Scan for the cell matching the given text and deliver its [x, y] coordinate at center. 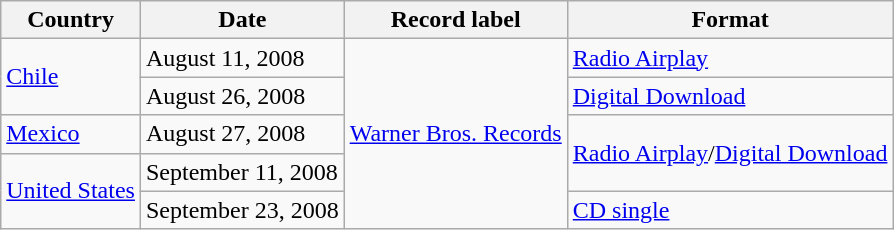
Date [242, 20]
Format [730, 20]
Radio Airplay/Digital Download [730, 153]
August 26, 2008 [242, 96]
Chile [71, 77]
Country [71, 20]
United States [71, 191]
Warner Bros. Records [456, 134]
August 27, 2008 [242, 134]
September 23, 2008 [242, 210]
Radio Airplay [730, 58]
Digital Download [730, 96]
August 11, 2008 [242, 58]
Mexico [71, 134]
September 11, 2008 [242, 172]
Record label [456, 20]
CD single [730, 210]
